Locate the cell with the specified text and output its [X, Y] center coordinate. 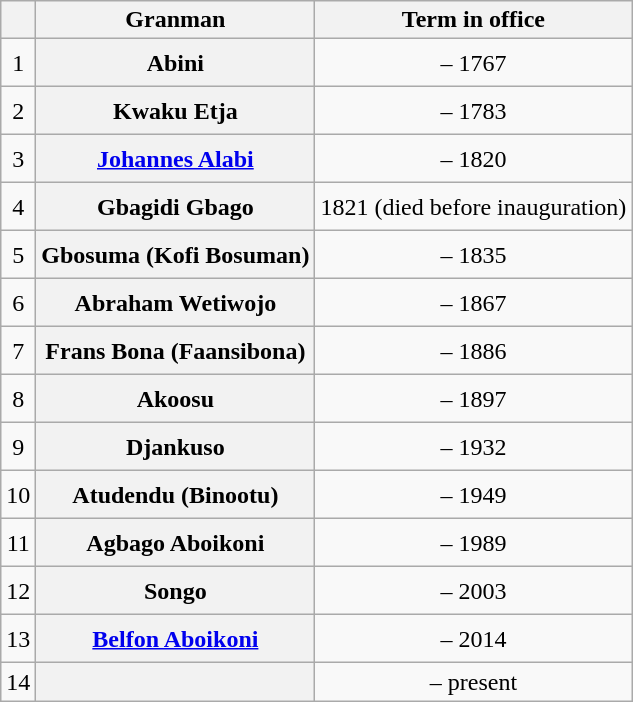
1 [18, 63]
– 2014 [474, 639]
– 1949 [474, 495]
2 [18, 111]
– 1932 [474, 447]
– 1767 [474, 63]
Abraham Wetiwojo [176, 303]
4 [18, 207]
1821 (died before inauguration) [474, 207]
Agbago Aboikoni [176, 543]
Akoosu [176, 399]
– 1867 [474, 303]
8 [18, 399]
– 1820 [474, 159]
– 2003 [474, 591]
Belfon Aboikoni [176, 639]
Abini [176, 63]
Gbagidi Gbago [176, 207]
– 1897 [474, 399]
Frans Bona (Faansibona) [176, 351]
Atudendu (Binootu) [176, 495]
– 1783 [474, 111]
– 1886 [474, 351]
10 [18, 495]
– 1835 [474, 255]
– present [474, 682]
6 [18, 303]
Gbosuma (Kofi Bosuman) [176, 255]
– 1989 [474, 543]
9 [18, 447]
5 [18, 255]
Kwaku Etja [176, 111]
Djankuso [176, 447]
11 [18, 543]
7 [18, 351]
12 [18, 591]
14 [18, 682]
3 [18, 159]
Songo [176, 591]
Term in office [474, 20]
Johannes Alabi [176, 159]
13 [18, 639]
Granman [176, 20]
